Find where the given text appears and provide that cell's center as (X, Y) coordinate. 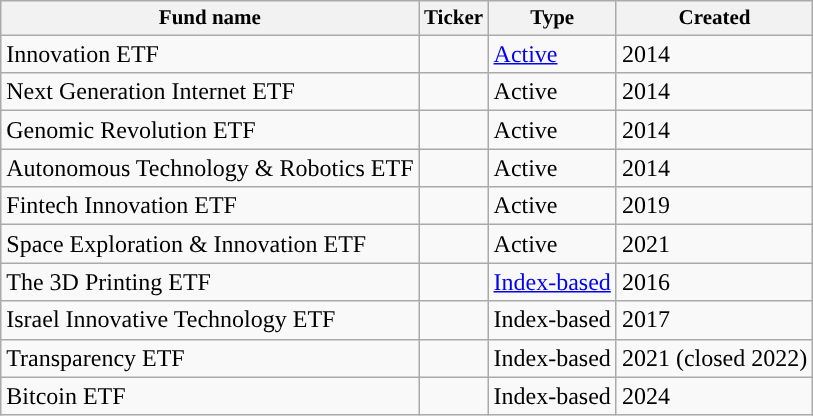
Innovation ETF (210, 54)
Transparency ETF (210, 358)
Autonomous Technology & Robotics ETF (210, 168)
2024 (714, 396)
2016 (714, 282)
Space Exploration & Innovation ETF (210, 244)
2017 (714, 320)
The 3D Printing ETF (210, 282)
Ticker (454, 18)
Created (714, 18)
Fintech Innovation ETF (210, 206)
Fund name (210, 18)
Type (552, 18)
Next Generation Internet ETF (210, 92)
Israel Innovative Technology ETF (210, 320)
Genomic Revolution ETF (210, 130)
2021 (714, 244)
2021 (closed 2022) (714, 358)
Bitcoin ETF (210, 396)
2019 (714, 206)
